Determine the (X, Y) coordinate at the center of the cell enclosing the given text.  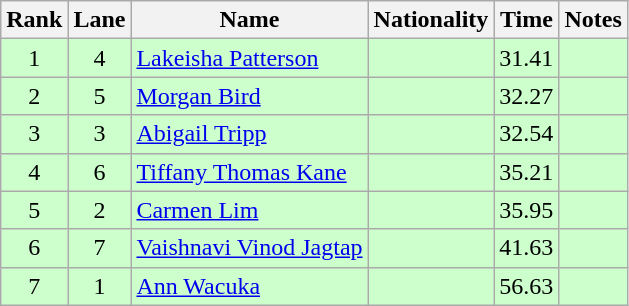
35.95 (526, 210)
32.27 (526, 96)
Lakeisha Patterson (250, 58)
Lane (100, 20)
Notes (593, 20)
Tiffany Thomas Kane (250, 172)
Abigail Tripp (250, 134)
Nationality (431, 20)
31.41 (526, 58)
35.21 (526, 172)
Ann Wacuka (250, 286)
Rank (34, 20)
Carmen Lim (250, 210)
41.63 (526, 248)
Time (526, 20)
Vaishnavi Vinod Jagtap (250, 248)
32.54 (526, 134)
56.63 (526, 286)
Name (250, 20)
Morgan Bird (250, 96)
